Return [X, Y] of the center of cell containing provided text 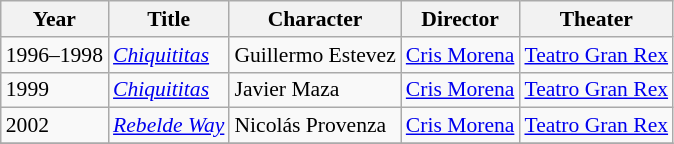
1999 [54, 90]
Theater [596, 19]
Javier Maza [314, 90]
Nicolás Provenza [314, 126]
Character [314, 19]
Director [460, 19]
Year [54, 19]
Rebelde Way [168, 126]
Title [168, 19]
1996–1998 [54, 55]
2002 [54, 126]
Guillermo Estevez [314, 55]
